Capture the cell that displays the provided text and extract its [x, y] central coordinate. 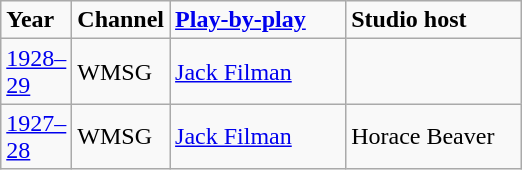
1928–29 [36, 72]
Horace Beaver [434, 136]
Channel [121, 20]
Year [36, 20]
1927–28 [36, 136]
Play-by-play [258, 20]
Studio host [434, 20]
